Locate the cell with the specified text and output its [X, Y] center coordinate. 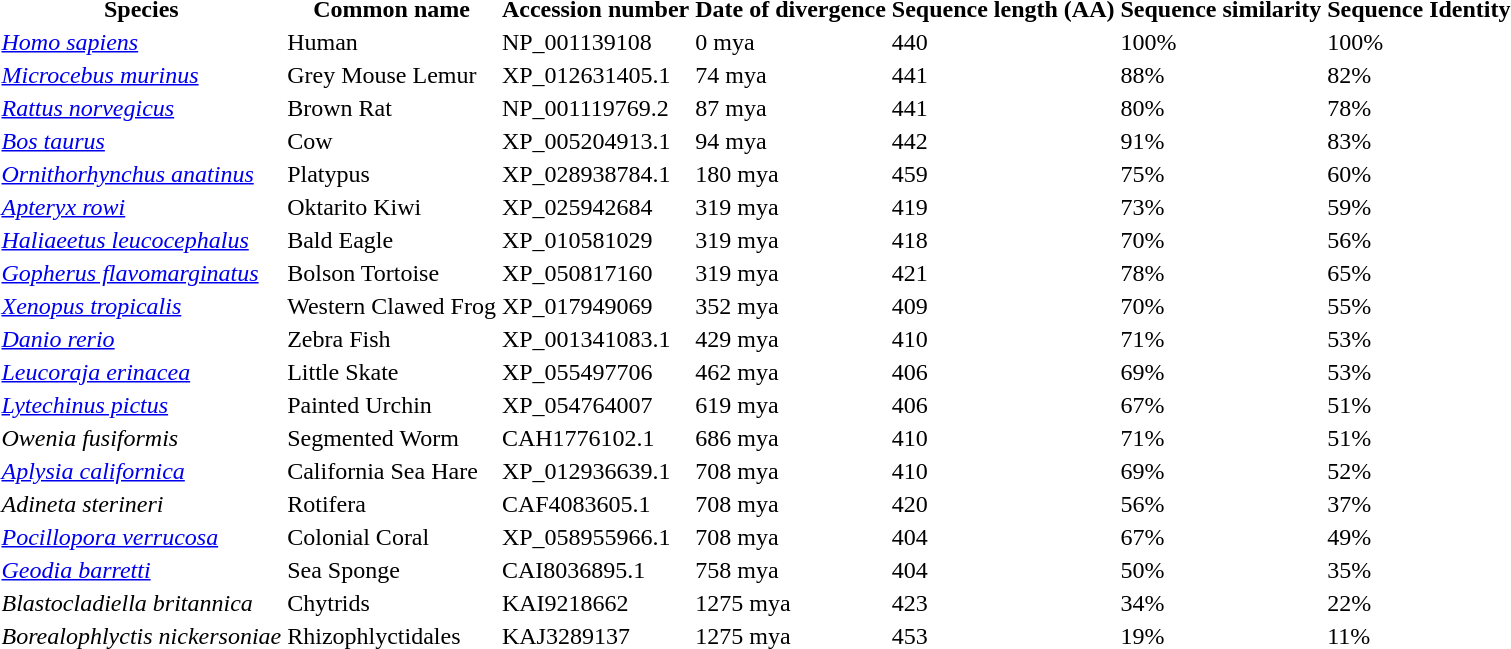
Oktarito Kiwi [392, 207]
CAI8036895.1 [595, 570]
Platypus [392, 174]
Bos taurus [142, 141]
34% [1221, 603]
Aplysia californica [142, 471]
73% [1221, 207]
Leucoraja erinacea [142, 372]
75% [1221, 174]
Geodia barretti [142, 570]
462 mya [791, 372]
Apteryx rowi [142, 207]
429 mya [791, 339]
Microcebus murinus [142, 75]
XP_012631405.1 [595, 75]
442 [1003, 141]
421 [1003, 273]
Brown Rat [392, 108]
NP_001139108 [595, 42]
XP_005204913.1 [595, 141]
Zebra Fish [392, 339]
XP_054764007 [595, 405]
74 mya [791, 75]
XP_058955966.1 [595, 537]
California Sea Hare [392, 471]
0 mya [791, 42]
50% [1221, 570]
Ornithorhynchus anatinus [142, 174]
78% [1221, 273]
352 mya [791, 306]
100% [1221, 42]
CAF4083605.1 [595, 504]
XP_025942684 [595, 207]
619 mya [791, 405]
XP_028938784.1 [595, 174]
Rotifera [392, 504]
459 [1003, 174]
Cow [392, 141]
Human [392, 42]
88% [1221, 75]
CAH1776102.1 [595, 438]
Lytechinus pictus [142, 405]
419 [1003, 207]
Homo sapiens [142, 42]
418 [1003, 240]
80% [1221, 108]
XP_050817160 [595, 273]
Blastocladiella britannica [142, 603]
Rattus norvegicus [142, 108]
Xenopus tropicalis [142, 306]
87 mya [791, 108]
XP_001341083.1 [595, 339]
Bolson Tortoise [392, 273]
686 mya [791, 438]
Sea Sponge [392, 570]
XP_012936639.1 [595, 471]
Danio rerio [142, 339]
Grey Mouse Lemur [392, 75]
XP_017949069 [595, 306]
Western Clawed Frog [392, 306]
758 mya [791, 570]
KAI9218662 [595, 603]
Chytrids [392, 603]
180 mya [791, 174]
1275 mya [791, 603]
Colonial Coral [392, 537]
Pocillopora verrucosa [142, 537]
56% [1221, 504]
Segmented Worm [392, 438]
Gopherus flavomarginatus [142, 273]
NP_001119769.2 [595, 108]
94 mya [791, 141]
Little Skate [392, 372]
440 [1003, 42]
Owenia fusiformis [142, 438]
409 [1003, 306]
420 [1003, 504]
XP_010581029 [595, 240]
Painted Urchin [392, 405]
423 [1003, 603]
XP_055497706 [595, 372]
Haliaeetus leucocephalus [142, 240]
91% [1221, 141]
Adineta sterineri [142, 504]
Bald Eagle [392, 240]
